Scan for the cell matching the given text and deliver its (X, Y) coordinate at center. 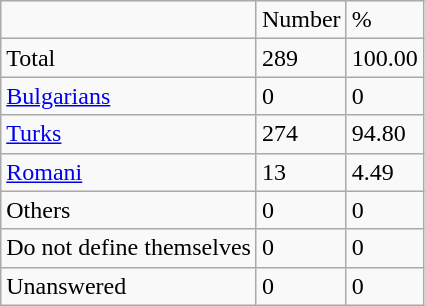
274 (301, 134)
Do not define themselves (129, 248)
Unanswered (129, 286)
94.80 (384, 134)
Total (129, 58)
Number (301, 20)
Romani (129, 172)
13 (301, 172)
% (384, 20)
289 (301, 58)
Turks (129, 134)
4.49 (384, 172)
100.00 (384, 58)
Bulgarians (129, 96)
Others (129, 210)
